Pinpoint the cell where the given text exists, returning its (X, Y) midpoint coordinate. 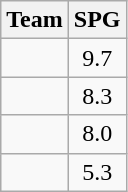
9.7 (97, 58)
5.3 (97, 172)
8.3 (97, 96)
SPG (97, 20)
8.0 (97, 134)
Team (35, 20)
